Extract the (x, y) coordinate from the center of the cell holding the provided text.  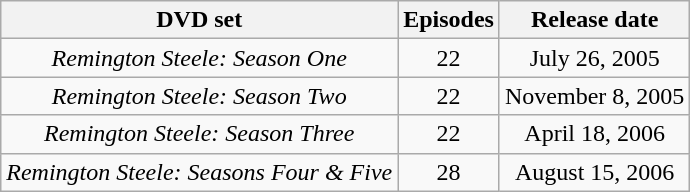
July 26, 2005 (594, 58)
November 8, 2005 (594, 96)
April 18, 2006 (594, 134)
August 15, 2006 (594, 172)
DVD set (200, 20)
Episodes (449, 20)
Release date (594, 20)
Remington Steele: Season One (200, 58)
Remington Steele: Season Three (200, 134)
28 (449, 172)
Remington Steele: Seasons Four & Five (200, 172)
Remington Steele: Season Two (200, 96)
